Determine the [X, Y] coordinate at the center of the cell enclosing the given text.  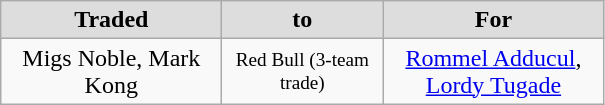
to [302, 20]
Traded [112, 20]
Rommel Adducul, Lordy Tugade [494, 72]
Red Bull (3-team trade) [302, 72]
Migs Noble, Mark Kong [112, 72]
For [494, 20]
